Search for the cell housing the specified text and yield its (x, y) center coordinate. 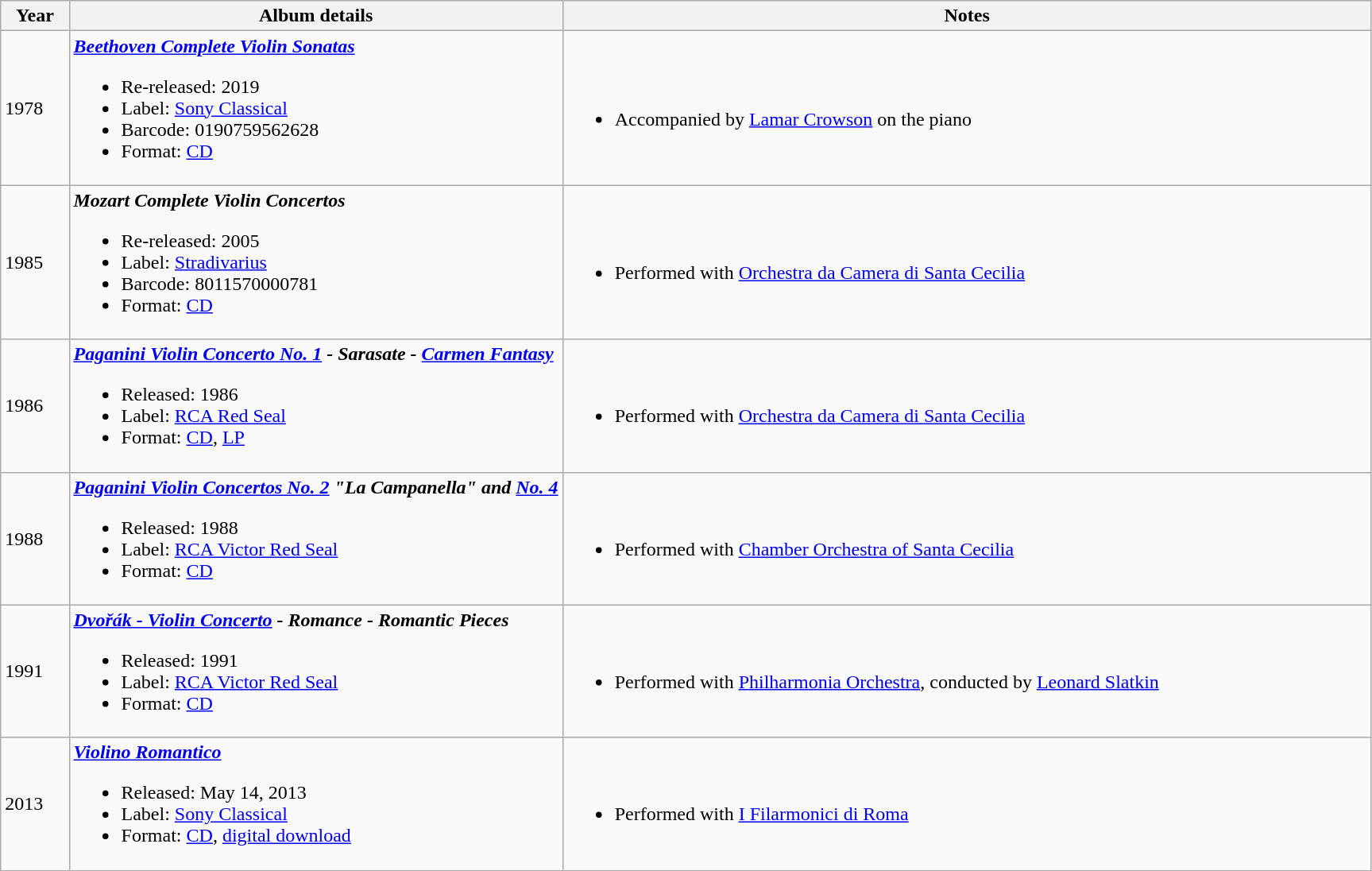
Violino RomanticoReleased: May 14, 2013Label: Sony ClassicalFormat: CD, digital download (316, 804)
1986 (35, 405)
Performed with I Filarmonici di Roma (967, 804)
Notes (967, 16)
1991 (35, 671)
Paganini Violin Concertos No. 2 "La Campanella" and No. 4Released: 1988Label: RCA Victor Red SealFormat: CD (316, 539)
Performed with Chamber Orchestra of Santa Cecilia (967, 539)
1985 (35, 262)
Year (35, 16)
Paganini Violin Concerto No. 1 - Sarasate - Carmen FantasyReleased: 1986Label: RCA Red SealFormat: CD, LP (316, 405)
2013 (35, 804)
Mozart Complete Violin ConcertosRe-released: 2005Label: StradivariusBarcode: 8011570000781Format: CD (316, 262)
Beethoven Complete Violin SonatasRe-released: 2019Label: Sony ClassicalBarcode: 0190759562628Format: CD (316, 108)
1978 (35, 108)
1988 (35, 539)
Accompanied by Lamar Crowson on the piano (967, 108)
Dvořák - Violin Concerto - Romance - Romantic PiecesReleased: 1991Label: RCA Victor Red SealFormat: CD (316, 671)
Album details (316, 16)
Performed with Philharmonia Orchestra, conducted by Leonard Slatkin (967, 671)
